Locate the cell with the specified text and output its (x, y) center coordinate. 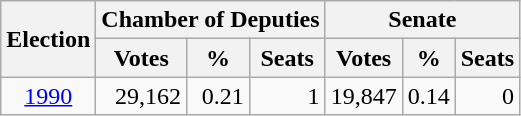
0.14 (428, 96)
1 (287, 96)
Election (48, 39)
0.21 (218, 96)
29,162 (142, 96)
1990 (48, 96)
Senate (422, 20)
19,847 (364, 96)
0 (487, 96)
Chamber of Deputies (210, 20)
